Capture the cell that displays the provided text and extract its (x, y) central coordinate. 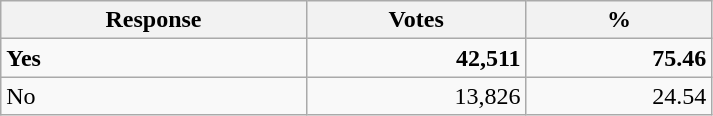
75.46 (619, 58)
42,511 (416, 58)
Response (154, 20)
% (619, 20)
Votes (416, 20)
24.54 (619, 96)
No (154, 96)
13,826 (416, 96)
Yes (154, 58)
